From the cell containing the given text, extract its center point as [x, y] coordinate. 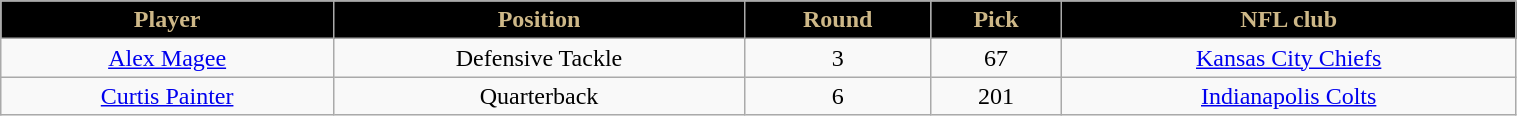
Alex Magee [168, 58]
Round [838, 20]
Kansas City Chiefs [1288, 58]
Quarterback [538, 96]
Pick [996, 20]
Position [538, 20]
NFL club [1288, 20]
6 [838, 96]
Curtis Painter [168, 96]
Player [168, 20]
3 [838, 58]
67 [996, 58]
201 [996, 96]
Defensive Tackle [538, 58]
Indianapolis Colts [1288, 96]
